Pinpoint the cell where the given text exists, returning its (x, y) midpoint coordinate. 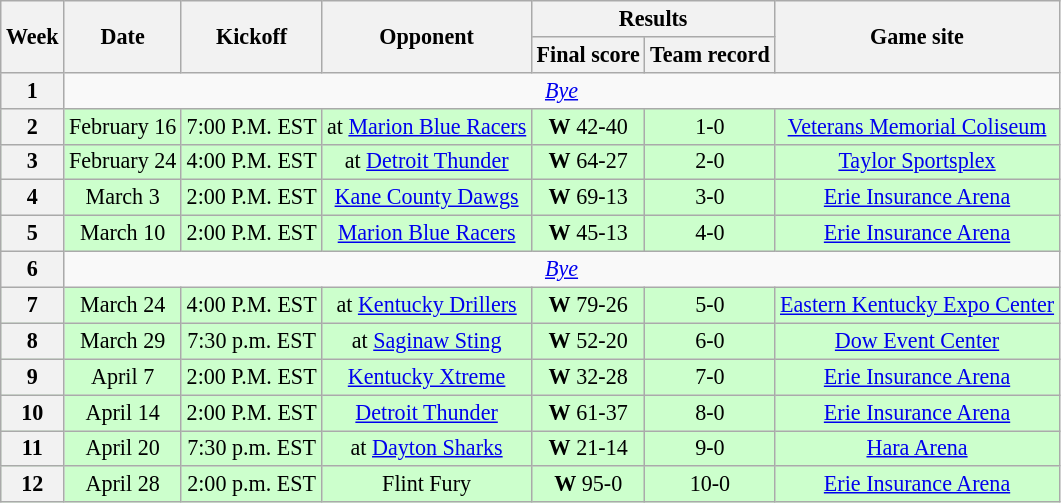
Dow Event Center (917, 341)
6 (32, 269)
March 3 (123, 198)
W 79-26 (588, 305)
Opponent (427, 36)
5-0 (710, 305)
W 95-0 (588, 484)
Game site (917, 36)
at Kentucky Drillers (427, 305)
8-0 (710, 412)
3 (32, 162)
9 (32, 377)
at Marion Blue Racers (427, 126)
4-0 (710, 233)
W 61-37 (588, 412)
April 14 (123, 412)
Results (652, 18)
10-0 (710, 484)
1-0 (710, 126)
at Dayton Sharks (427, 448)
W 69-13 (588, 198)
Detroit Thunder (427, 412)
2-0 (710, 162)
W 64-27 (588, 162)
April 28 (123, 484)
W 21-14 (588, 448)
2 (32, 126)
1 (32, 90)
7-0 (710, 377)
February 16 (123, 126)
7 (32, 305)
12 (32, 484)
W 32-28 (588, 377)
Flint Fury (427, 484)
2:00 p.m. EST (251, 484)
9-0 (710, 448)
W 42-40 (588, 126)
Taylor Sportsplex (917, 162)
Kickoff (251, 36)
February 24 (123, 162)
Eastern Kentucky Expo Center (917, 305)
Marion Blue Racers (427, 233)
5 (32, 233)
W 52-20 (588, 341)
6-0 (710, 341)
W 45-13 (588, 233)
Kane County Dawgs (427, 198)
Date (123, 36)
April 7 (123, 377)
4 (32, 198)
8 (32, 341)
3-0 (710, 198)
Veterans Memorial Coliseum (917, 126)
at Saginaw Sting (427, 341)
Hara Arena (917, 448)
April 20 (123, 448)
11 (32, 448)
Team record (710, 54)
at Detroit Thunder (427, 162)
March 24 (123, 305)
March 29 (123, 341)
Week (32, 36)
March 10 (123, 233)
Kentucky Xtreme (427, 377)
10 (32, 412)
Final score (588, 54)
7:00 P.M. EST (251, 126)
